Capture the cell that displays the provided text and extract its [x, y] central coordinate. 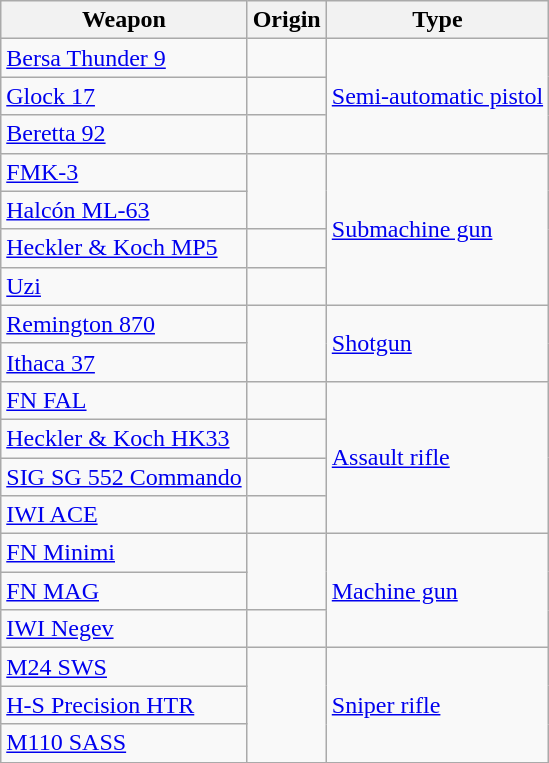
M24 SWS [124, 667]
Origin [286, 20]
H-S Precision HTR [124, 705]
Machine gun [437, 591]
Sniper rifle [437, 705]
Heckler & Koch MP5 [124, 248]
FN FAL [124, 400]
Heckler & Koch HK33 [124, 438]
Remington 870 [124, 324]
Bersa Thunder 9 [124, 58]
IWI ACE [124, 515]
FMK-3 [124, 172]
SIG SG 552 Commando [124, 477]
IWI Negev [124, 629]
FN MAG [124, 591]
M110 SASS [124, 743]
Glock 17 [124, 96]
Semi-automatic pistol [437, 96]
Shotgun [437, 343]
FN Minimi [124, 553]
Type [437, 20]
Ithaca 37 [124, 362]
Halcón ML-63 [124, 210]
Weapon [124, 20]
Submachine gun [437, 229]
Uzi [124, 286]
Assault rifle [437, 457]
Beretta 92 [124, 134]
